Search for the cell housing the specified text and yield its (x, y) center coordinate. 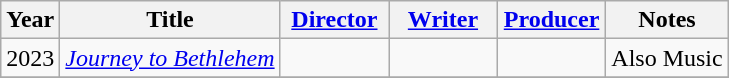
Notes (667, 20)
Title (170, 20)
Producer (552, 20)
2023 (30, 58)
Also Music (667, 58)
Writer (444, 20)
Year (30, 20)
Journey to Bethlehem (170, 58)
Director (334, 20)
